For the text-containing cell, return its midpoint in [x, y] coordinate format. 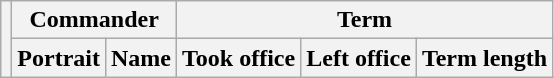
Commander [94, 20]
Took office [239, 58]
Left office [359, 58]
Term length [484, 58]
Name [140, 58]
Term [365, 20]
Portrait [59, 58]
